Provide the (x, y) coordinate of the cell's center where the given text is located.  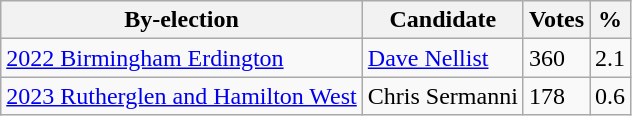
Votes (556, 20)
178 (556, 96)
2023 Rutherglen and Hamilton West (182, 96)
By-election (182, 20)
360 (556, 58)
Chris Sermanni (442, 96)
2022 Birmingham Erdington (182, 58)
2.1 (610, 58)
Dave Nellist (442, 58)
Candidate (442, 20)
% (610, 20)
0.6 (610, 96)
